Identify which cell holds the provided text, then report its (X, Y) central coordinate. 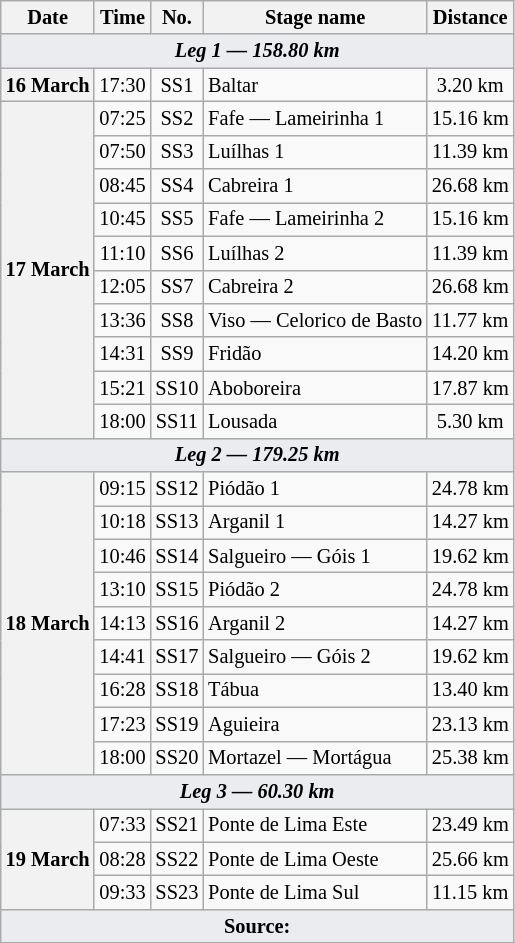
SS1 (178, 85)
14:13 (122, 623)
08:28 (122, 859)
Salgueiro — Góis 1 (315, 556)
10:45 (122, 219)
Fafe — Lameirinha 2 (315, 219)
SS17 (178, 657)
Aguieira (315, 724)
Arganil 1 (315, 522)
SS19 (178, 724)
SS5 (178, 219)
23.49 km (470, 825)
Tábua (315, 690)
Ponte de Lima Este (315, 825)
3.20 km (470, 85)
Date (48, 17)
SS22 (178, 859)
SS18 (178, 690)
16:28 (122, 690)
25.66 km (470, 859)
SS3 (178, 152)
Viso — Celorico de Basto (315, 320)
13:10 (122, 589)
Cabreira 1 (315, 186)
19 March (48, 858)
Baltar (315, 85)
Mortazel — Mortágua (315, 758)
13:36 (122, 320)
Piódão 2 (315, 589)
15:21 (122, 388)
SS7 (178, 287)
18 March (48, 624)
17:23 (122, 724)
13.40 km (470, 690)
08:45 (122, 186)
Leg 3 — 60.30 km (258, 791)
SS16 (178, 623)
SS9 (178, 354)
SS8 (178, 320)
Ponte de Lima Sul (315, 892)
Aboboreira (315, 388)
09:15 (122, 489)
SS15 (178, 589)
11.77 km (470, 320)
23.13 km (470, 724)
10:18 (122, 522)
17.87 km (470, 388)
25.38 km (470, 758)
09:33 (122, 892)
SS12 (178, 489)
07:33 (122, 825)
Piódão 1 (315, 489)
17:30 (122, 85)
Salgueiro — Góis 2 (315, 657)
11.15 km (470, 892)
Fafe — Lameirinha 1 (315, 118)
07:25 (122, 118)
12:05 (122, 287)
Source: (258, 926)
Luílhas 2 (315, 253)
Luílhas 1 (315, 152)
5.30 km (470, 421)
Ponte de Lima Oeste (315, 859)
SS10 (178, 388)
14:41 (122, 657)
SS2 (178, 118)
Fridão (315, 354)
SS14 (178, 556)
07:50 (122, 152)
Distance (470, 17)
10:46 (122, 556)
Arganil 2 (315, 623)
SS4 (178, 186)
SS11 (178, 421)
11:10 (122, 253)
SS21 (178, 825)
Lousada (315, 421)
Stage name (315, 17)
16 March (48, 85)
14.20 km (470, 354)
SS23 (178, 892)
SS13 (178, 522)
Cabreira 2 (315, 287)
SS20 (178, 758)
Leg 1 — 158.80 km (258, 51)
14:31 (122, 354)
17 March (48, 270)
Time (122, 17)
SS6 (178, 253)
Leg 2 — 179.25 km (258, 455)
No. (178, 17)
